Provide the (x, y) coordinate of the cell's center where the given text is located.  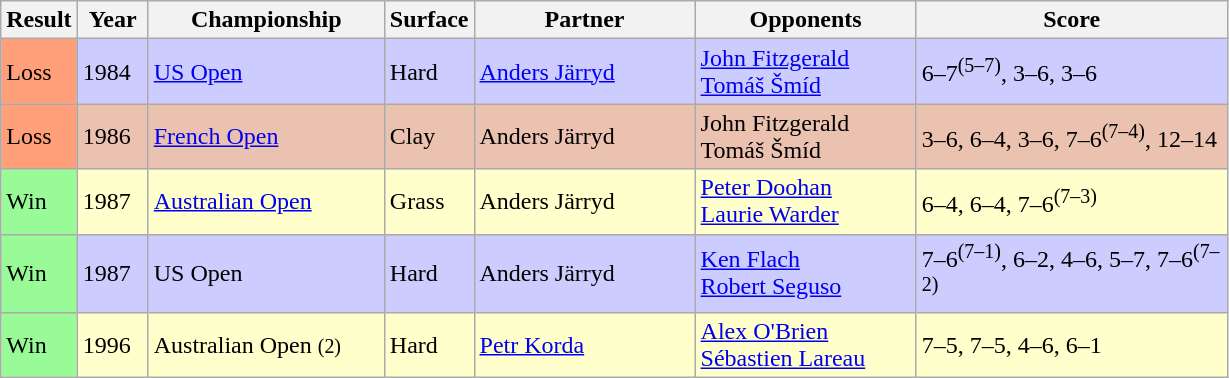
7–5, 7–5, 4–6, 6–1 (1072, 344)
Surface (429, 20)
Opponents (806, 20)
3–6, 6–4, 3–6, 7–6(7–4), 12–14 (1072, 136)
Championship (266, 20)
Score (1072, 20)
1996 (112, 344)
Australian Open (266, 202)
6–7(5–7), 3–6, 3–6 (1072, 72)
Petr Korda (584, 344)
6–4, 6–4, 7–6(7–3) (1072, 202)
Result (39, 20)
Partner (584, 20)
Peter Doohan Laurie Warder (806, 202)
Year (112, 20)
French Open (266, 136)
Australian Open (2) (266, 344)
Grass (429, 202)
Ken Flach Robert Seguso (806, 273)
1986 (112, 136)
Clay (429, 136)
7–6(7–1), 6–2, 4–6, 5–7, 7–6(7–2) (1072, 273)
1984 (112, 72)
Alex O'Brien Sébastien Lareau (806, 344)
